For the text-containing cell, return its midpoint in [X, Y] coordinate format. 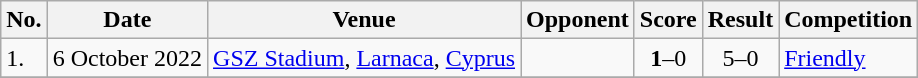
Result [740, 20]
5–0 [740, 58]
Opponent [578, 20]
Competition [848, 20]
1–0 [668, 58]
Score [668, 20]
6 October 2022 [127, 58]
Date [127, 20]
1. [24, 58]
Venue [364, 20]
No. [24, 20]
GSZ Stadium, Larnaca, Cyprus [364, 58]
Friendly [848, 58]
